Return the (X, Y) coordinate for the center point of the cell that contains the specified text.  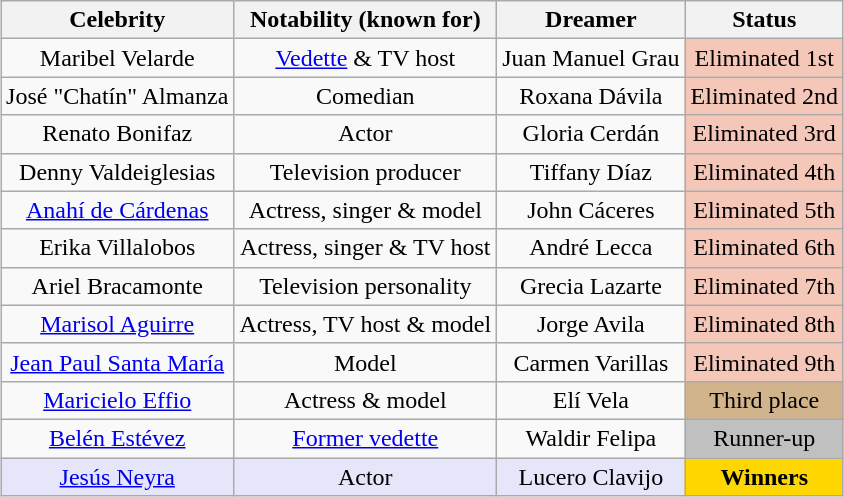
Television producer (366, 172)
Runner-up (764, 438)
Eliminated 4th (764, 172)
Denny Valdeiglesias (118, 172)
Eliminated 2nd (764, 96)
Eliminated 6th (764, 248)
Jorge Avila (591, 324)
Former vedette (366, 438)
Vedette & TV host (366, 58)
Eliminated 8th (764, 324)
Waldir Felipa (591, 438)
Jean Paul Santa María (118, 362)
Lucero Clavijo (591, 477)
Notability (known for) (366, 20)
Jesús Neyra (118, 477)
John Cáceres (591, 210)
Carmen Varillas (591, 362)
Television personality (366, 286)
Renato Bonifaz (118, 134)
Eliminated 9th (764, 362)
Ariel Bracamonte (118, 286)
Actress, singer & TV host (366, 248)
Elí Vela (591, 400)
Grecia Lazarte (591, 286)
André Lecca (591, 248)
Model (366, 362)
Actress & model (366, 400)
Juan Manuel Grau (591, 58)
Actress, TV host & model (366, 324)
Erika Villalobos (118, 248)
Actress, singer & model (366, 210)
Eliminated 3rd (764, 134)
Celebrity (118, 20)
Winners (764, 477)
Eliminated 7th (764, 286)
Third place (764, 400)
Gloria Cerdán (591, 134)
Tiffany Díaz (591, 172)
Eliminated 5th (764, 210)
Maribel Velarde (118, 58)
Eliminated 1st (764, 58)
José "Chatín" Almanza (118, 96)
Belén Estévez (118, 438)
Comedian (366, 96)
Roxana Dávila (591, 96)
Anahí de Cárdenas (118, 210)
Status (764, 20)
Maricielo Effio (118, 400)
Marisol Aguirre (118, 324)
Dreamer (591, 20)
